From the cell containing the given text, extract its center point as [X, Y] coordinate. 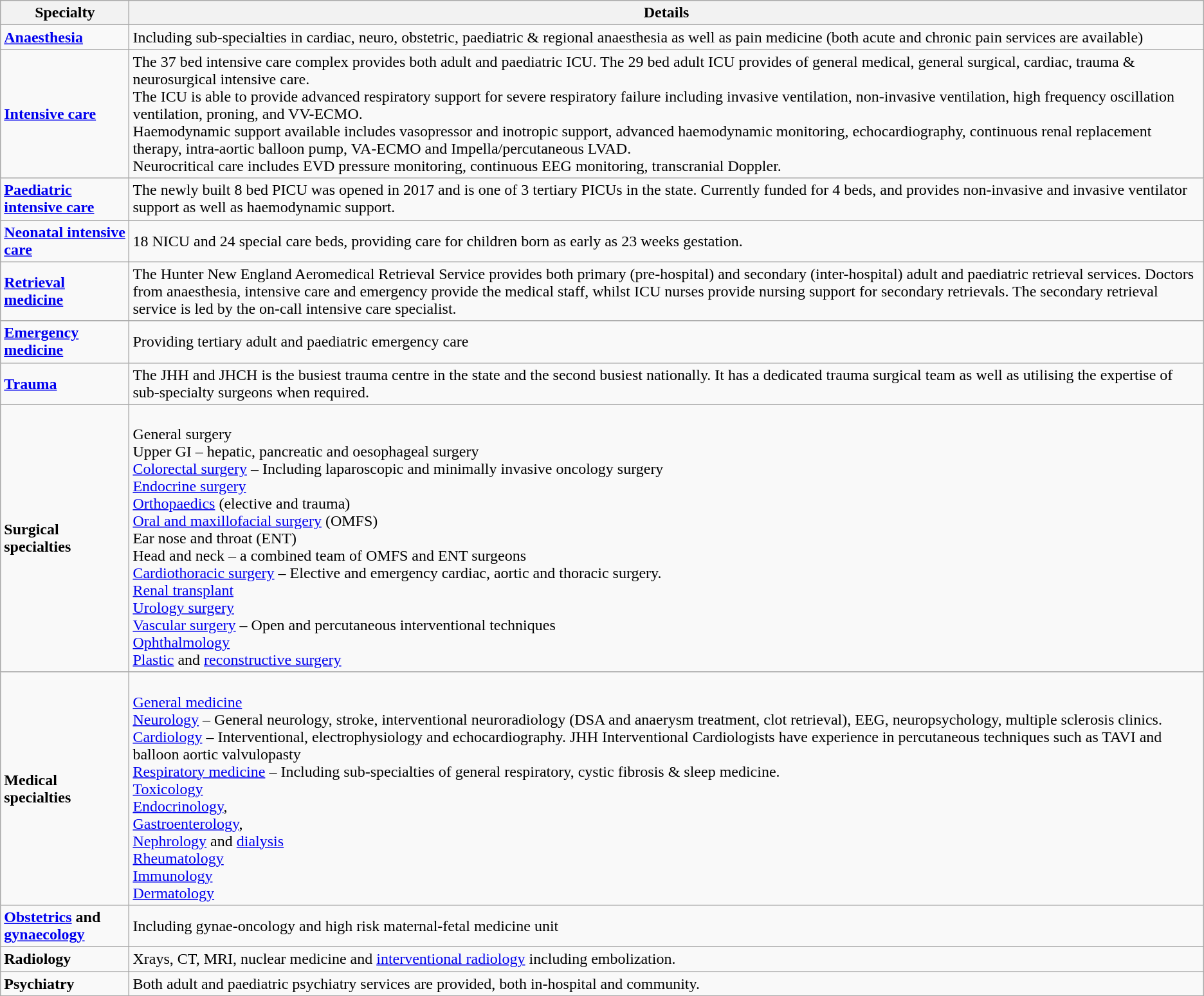
Surgical specialties [65, 538]
Psychiatry [65, 983]
18 NICU and 24 special care beds, providing care for children born as early as 23 weeks gestation. [666, 240]
Trauma [65, 383]
Details [666, 13]
Anaesthesia [65, 37]
Providing tertiary adult and paediatric emergency care [666, 342]
Neonatal intensive care [65, 240]
Both adult and paediatric psychiatry services are provided, both in-hospital and community. [666, 983]
Obstetrics and gynaecology [65, 926]
Xrays, CT, MRI, nuclear medicine and interventional radiology including embolization. [666, 959]
Radiology [65, 959]
Medical specialties [65, 788]
Including gynae-oncology and high risk maternal-fetal medicine unit [666, 926]
Paediatric intensive care [65, 199]
Retrieval medicine [65, 291]
Emergency medicine [65, 342]
Specialty [65, 13]
Intensive care [65, 114]
